Extract the (X, Y) coordinate from the center of the cell holding the provided text.  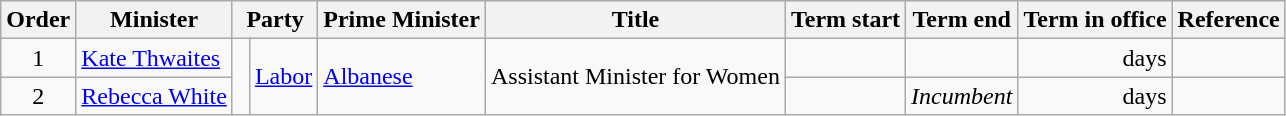
Term end (962, 20)
Reference (1228, 20)
Term start (845, 20)
Party (274, 20)
Kate Thwaites (154, 58)
Incumbent (962, 96)
2 (38, 96)
Rebecca White (154, 96)
Title (635, 20)
Labor (283, 77)
Term in office (1095, 20)
Prime Minister (402, 20)
1 (38, 58)
Albanese (402, 77)
Order (38, 20)
Assistant Minister for Women (635, 77)
Minister (154, 20)
